Identify which cell holds the provided text, then report its (x, y) central coordinate. 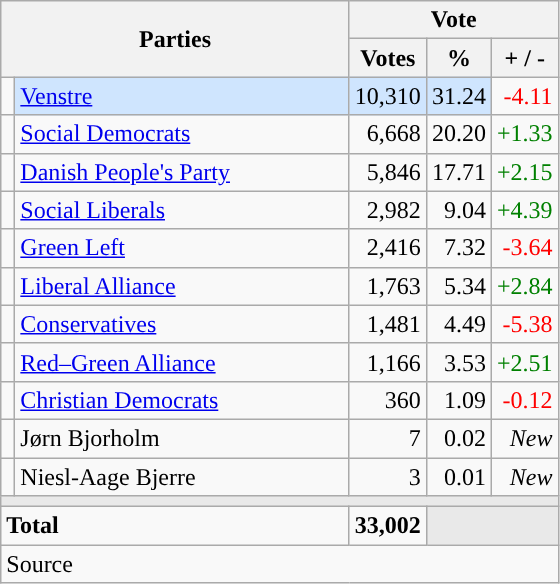
2,982 (388, 210)
7 (388, 438)
17.71 (458, 172)
Liberal Alliance (182, 286)
0.02 (458, 438)
10,310 (388, 96)
31.24 (458, 96)
4.49 (458, 324)
+2.84 (524, 286)
+2.15 (524, 172)
Christian Democrats (182, 400)
7.32 (458, 248)
-5.38 (524, 324)
2,416 (388, 248)
Niesl-Aage Bjerre (182, 477)
Jørn Bjorholm (182, 438)
6,668 (388, 134)
Social Democrats (182, 134)
360 (388, 400)
20.20 (458, 134)
9.04 (458, 210)
Red–Green Alliance (182, 362)
Social Liberals (182, 210)
-0.12 (524, 400)
Green Left (182, 248)
0.01 (458, 477)
Conservatives (182, 324)
1,481 (388, 324)
+4.39 (524, 210)
Vote (454, 20)
Source (280, 564)
1,166 (388, 362)
+ / - (524, 58)
% (458, 58)
Votes (388, 58)
33,002 (388, 526)
-4.11 (524, 96)
-3.64 (524, 248)
3.53 (458, 362)
1,763 (388, 286)
Venstre (182, 96)
3 (388, 477)
Danish People's Party (182, 172)
5,846 (388, 172)
Total (176, 526)
+1.33 (524, 134)
+2.51 (524, 362)
5.34 (458, 286)
Parties (176, 39)
1.09 (458, 400)
